Search for the cell housing the specified text and yield its (x, y) center coordinate. 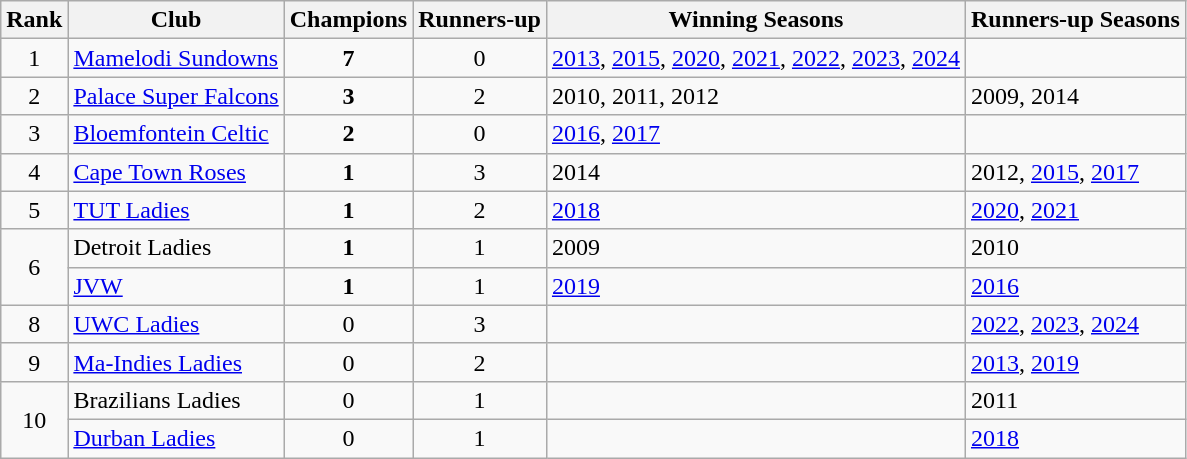
6 (34, 267)
Ma-Indies Ladies (176, 362)
2013, 2015, 2020, 2021, 2022, 2023, 2024 (756, 58)
2011 (1075, 400)
2016 (1075, 286)
Bloemfontein Celtic (176, 134)
Palace Super Falcons (176, 96)
Club (176, 20)
Winning Seasons (756, 20)
10 (34, 419)
Runners-up Seasons (1075, 20)
2009, 2014 (1075, 96)
JVW (176, 286)
5 (34, 210)
Brazilians Ladies (176, 400)
2016, 2017 (756, 134)
Champions (348, 20)
2009 (756, 248)
2013, 2019 (1075, 362)
2020, 2021 (1075, 210)
Mamelodi Sundowns (176, 58)
Detroit Ladies (176, 248)
Runners-up (480, 20)
8 (34, 324)
2014 (756, 172)
9 (34, 362)
UWC Ladies (176, 324)
2012, 2015, 2017 (1075, 172)
Cape Town Roses (176, 172)
2010 (1075, 248)
Durban Ladies (176, 438)
7 (348, 58)
2022, 2023, 2024 (1075, 324)
Rank (34, 20)
4 (34, 172)
TUT Ladies (176, 210)
2019 (756, 286)
2010, 2011, 2012 (756, 96)
